Identify which cell holds the provided text, then report its [X, Y] central coordinate. 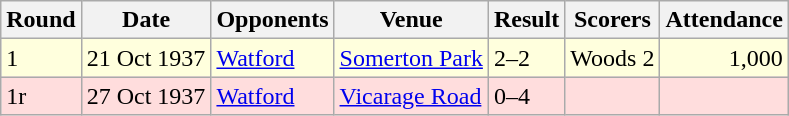
Round [41, 20]
Opponents [272, 20]
1,000 [724, 58]
21 Oct 1937 [146, 58]
1 [41, 58]
Result [526, 20]
Somerton Park [411, 58]
Woods 2 [612, 58]
Scorers [612, 20]
1r [41, 96]
2–2 [526, 58]
27 Oct 1937 [146, 96]
0–4 [526, 96]
Attendance [724, 20]
Vicarage Road [411, 96]
Date [146, 20]
Venue [411, 20]
